Scan for the cell matching the given text and deliver its [x, y] coordinate at center. 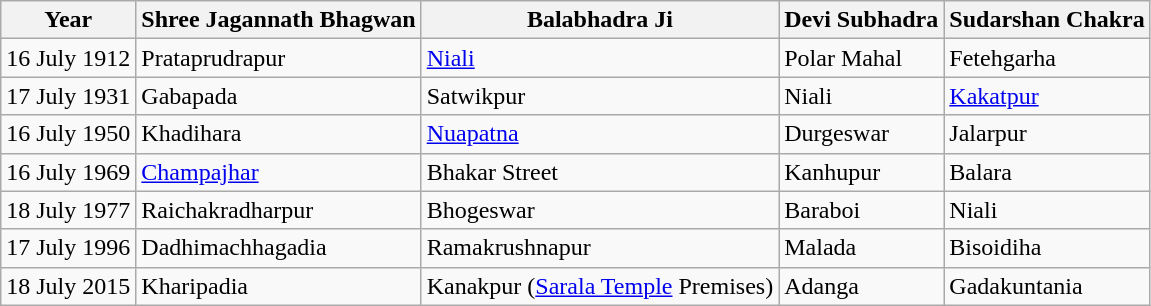
Prataprudrapur [278, 58]
Shree Jagannath Bhagwan [278, 20]
Gadakuntania [1047, 286]
Year [68, 20]
Kanhupur [862, 172]
Balabhadra Ji [600, 20]
Khadihara [278, 134]
Kakatpur [1047, 96]
Nuapatna [600, 134]
Dadhimachhagadia [278, 248]
Adanga [862, 286]
17 July 1931 [68, 96]
Kharipadia [278, 286]
16 July 1950 [68, 134]
Malada [862, 248]
18 July 1977 [68, 210]
Devi Subhadra [862, 20]
Gabapada [278, 96]
Balara [1047, 172]
Bhakar Street [600, 172]
Bhogeswar [600, 210]
Sudarshan Chakra [1047, 20]
Ramakrushnapur [600, 248]
Baraboi [862, 210]
17 July 1996 [68, 248]
Polar Mahal [862, 58]
16 July 1969 [68, 172]
Satwikpur [600, 96]
Fetehgarha [1047, 58]
Champajhar [278, 172]
Bisoidiha [1047, 248]
Jalarpur [1047, 134]
18 July 2015 [68, 286]
16 July 1912 [68, 58]
Durgeswar [862, 134]
Kanakpur (Sarala Temple Premises) [600, 286]
Raichakradharpur [278, 210]
